From the cell containing the given text, extract its center point as [X, Y] coordinate. 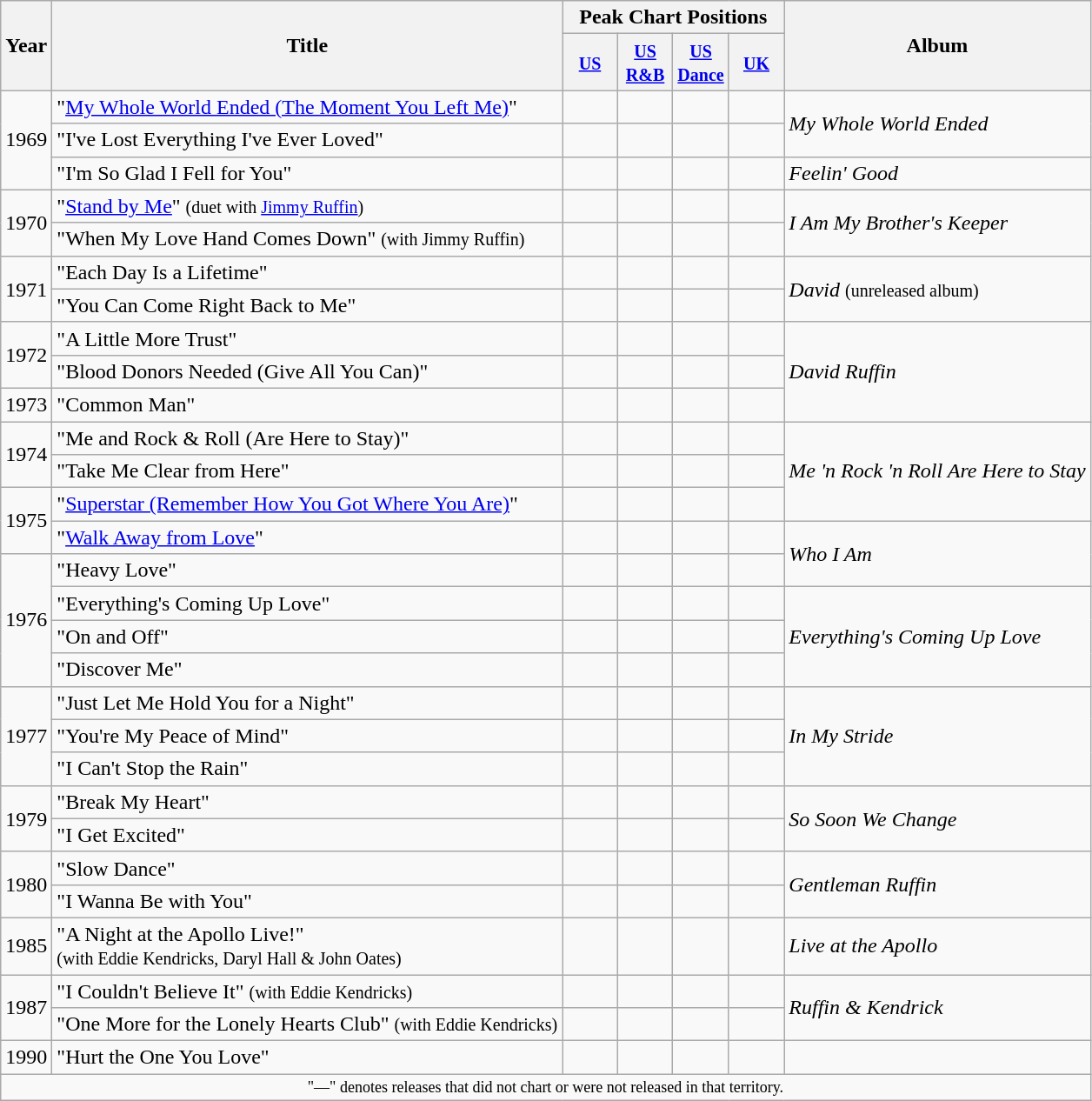
"One More for the Lonely Hearts Club" (with Eddie Kendricks) [308, 1024]
"Discover Me" [308, 670]
US [590, 63]
Peak Chart Positions [673, 17]
"A Little More Trust" [308, 338]
1987 [26, 1007]
"Stand by Me" (duet with Jimmy Ruffin) [308, 206]
"When My Love Hand Comes Down" (with Jimmy Ruffin) [308, 239]
Live at the Apollo [937, 946]
"Slow Dance" [308, 868]
Everything's Coming Up Love [937, 637]
I Am My Brother's Keeper [937, 223]
"Heavy Love" [308, 571]
1985 [26, 946]
"Walk Away from Love" [308, 537]
1976 [26, 620]
1990 [26, 1058]
"I'm So Glad I Fell for You" [308, 173]
US R&B [645, 63]
So Soon We Change [937, 818]
In My Stride [937, 736]
David Ruffin [937, 371]
Album [937, 45]
"I Couldn't Believe It" (with Eddie Kendricks) [308, 991]
1971 [26, 289]
"Blood Donors Needed (Give All You Can)" [308, 371]
US Dance [701, 63]
1973 [26, 404]
"My Whole World Ended (The Moment You Left Me)" [308, 107]
"—" denotes releases that did not chart or were not released in that territory. [546, 1087]
1979 [26, 818]
"You Can Come Right Back to Me" [308, 305]
"I Can't Stop the Rain" [308, 769]
"On and Off" [308, 637]
1975 [26, 521]
"Each Day Is a Lifetime" [308, 272]
"I Get Excited" [308, 835]
"Everything's Coming Up Love" [308, 604]
"Superstar (Remember How You Got Where You Are)" [308, 504]
1974 [26, 454]
Year [26, 45]
Title [308, 45]
Who I Am [937, 554]
1977 [26, 736]
Feelin' Good [937, 173]
"A Night at the Apollo Live!" (with Eddie Kendricks, Daryl Hall & John Oates) [308, 946]
"Common Man" [308, 404]
Gentleman Ruffin [937, 884]
"Hurt the One You Love" [308, 1058]
"Just Let Me Hold You for a Night" [308, 703]
"I've Lost Everything I've Ever Loved" [308, 140]
1970 [26, 223]
"Me and Rock & Roll (Are Here to Stay)" [308, 437]
Ruffin & Kendrick [937, 1007]
"Take Me Clear from Here" [308, 471]
My Whole World Ended [937, 123]
"You're My Peace of Mind" [308, 736]
David (unreleased album) [937, 289]
"I Wanna Be with You" [308, 901]
Me 'n Rock 'n Roll Are Here to Stay [937, 470]
1980 [26, 884]
1969 [26, 140]
"Break My Heart" [308, 802]
1972 [26, 355]
UK [756, 63]
